Find where the given text appears and provide that cell's center as [x, y] coordinate. 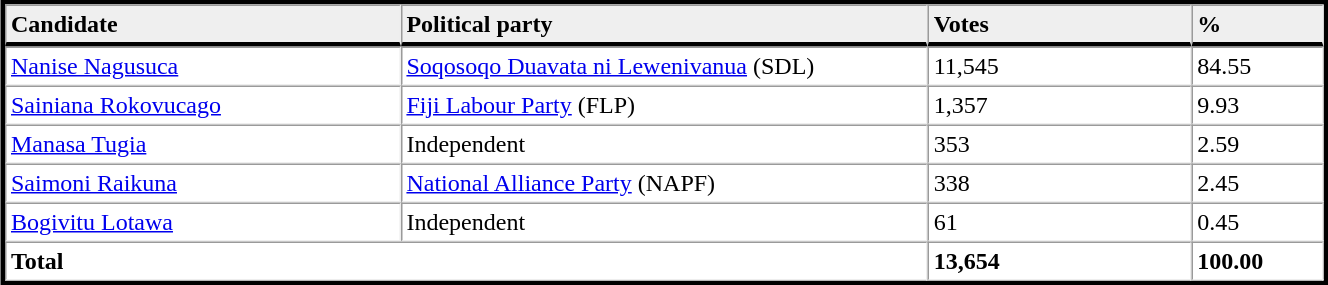
Votes [1060, 25]
9.93 [1257, 106]
2.59 [1257, 144]
Saimoni Raikuna [202, 184]
Political party [664, 25]
13,654 [1060, 262]
Bogivitu Lotawa [202, 222]
100.00 [1257, 262]
Manasa Tugia [202, 144]
Candidate [202, 25]
11,545 [1060, 66]
Soqosoqo Duavata ni Lewenivanua (SDL) [664, 66]
Total [466, 262]
84.55 [1257, 66]
2.45 [1257, 184]
Nanise Nagusuca [202, 66]
Fiji Labour Party (FLP) [664, 106]
61 [1060, 222]
1,357 [1060, 106]
Sainiana Rokovucago [202, 106]
353 [1060, 144]
0.45 [1257, 222]
National Alliance Party (NAPF) [664, 184]
338 [1060, 184]
% [1257, 25]
